Scan for the cell matching the given text and deliver its (x, y) coordinate at center. 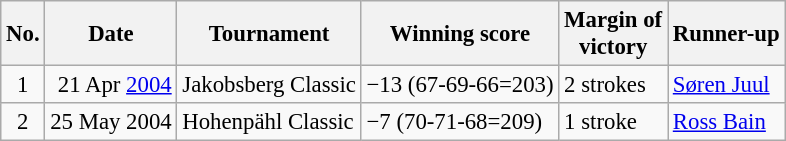
Ross Bain (726, 122)
Winning score (460, 34)
Runner-up (726, 34)
Margin ofvictory (614, 34)
−7 (70-71-68=209) (460, 122)
No. (23, 34)
Hohenpähl Classic (269, 122)
Jakobsberg Classic (269, 85)
21 Apr 2004 (111, 85)
2 strokes (614, 85)
−13 (67-69-66=203) (460, 85)
Tournament (269, 34)
1 (23, 85)
1 stroke (614, 122)
2 (23, 122)
Søren Juul (726, 85)
Date (111, 34)
25 May 2004 (111, 122)
